Extract the (X, Y) coordinate from the center of the cell holding the provided text.  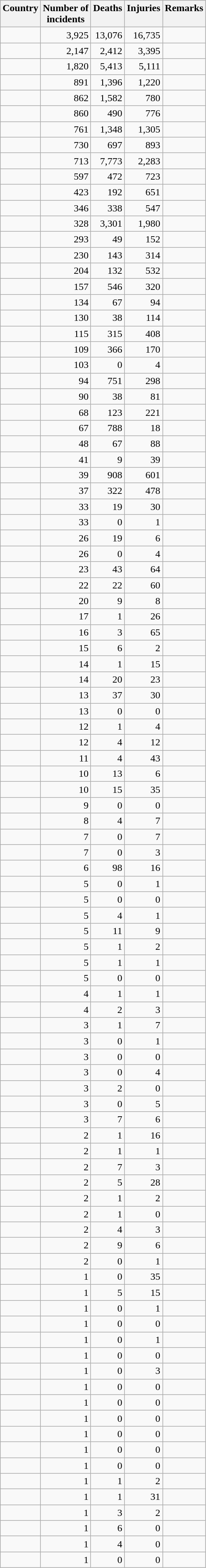
3,395 (143, 51)
18 (143, 428)
13,076 (108, 35)
860 (66, 114)
152 (143, 240)
221 (143, 412)
490 (108, 114)
1,396 (108, 82)
891 (66, 82)
130 (66, 318)
862 (66, 98)
761 (66, 129)
713 (66, 161)
338 (108, 208)
651 (143, 192)
Country (21, 14)
3,925 (66, 35)
723 (143, 176)
322 (108, 491)
170 (143, 349)
65 (143, 632)
123 (108, 412)
68 (66, 412)
776 (143, 114)
115 (66, 334)
2,412 (108, 51)
7,773 (108, 161)
60 (143, 585)
230 (66, 255)
546 (108, 287)
114 (143, 318)
134 (66, 302)
314 (143, 255)
366 (108, 349)
472 (108, 176)
2,283 (143, 161)
293 (66, 240)
5,111 (143, 66)
697 (108, 145)
780 (143, 98)
16,735 (143, 35)
132 (108, 271)
90 (66, 396)
597 (66, 176)
423 (66, 192)
Deaths (108, 14)
103 (66, 365)
346 (66, 208)
Remarks (184, 14)
1,980 (143, 224)
49 (108, 240)
81 (143, 396)
788 (108, 428)
Injuries (143, 14)
64 (143, 569)
2,147 (66, 51)
1,820 (66, 66)
1,582 (108, 98)
98 (108, 868)
320 (143, 287)
328 (66, 224)
48 (66, 444)
547 (143, 208)
315 (108, 334)
730 (66, 145)
28 (143, 1182)
908 (108, 475)
5,413 (108, 66)
204 (66, 271)
1,305 (143, 129)
143 (108, 255)
893 (143, 145)
408 (143, 334)
41 (66, 460)
31 (143, 1497)
601 (143, 475)
532 (143, 271)
298 (143, 381)
88 (143, 444)
109 (66, 349)
1,220 (143, 82)
192 (108, 192)
751 (108, 381)
478 (143, 491)
Number ofincidents (66, 14)
17 (66, 617)
1,348 (108, 129)
157 (66, 287)
3,301 (108, 224)
